Pinpoint the cell where the given text exists, returning its [x, y] midpoint coordinate. 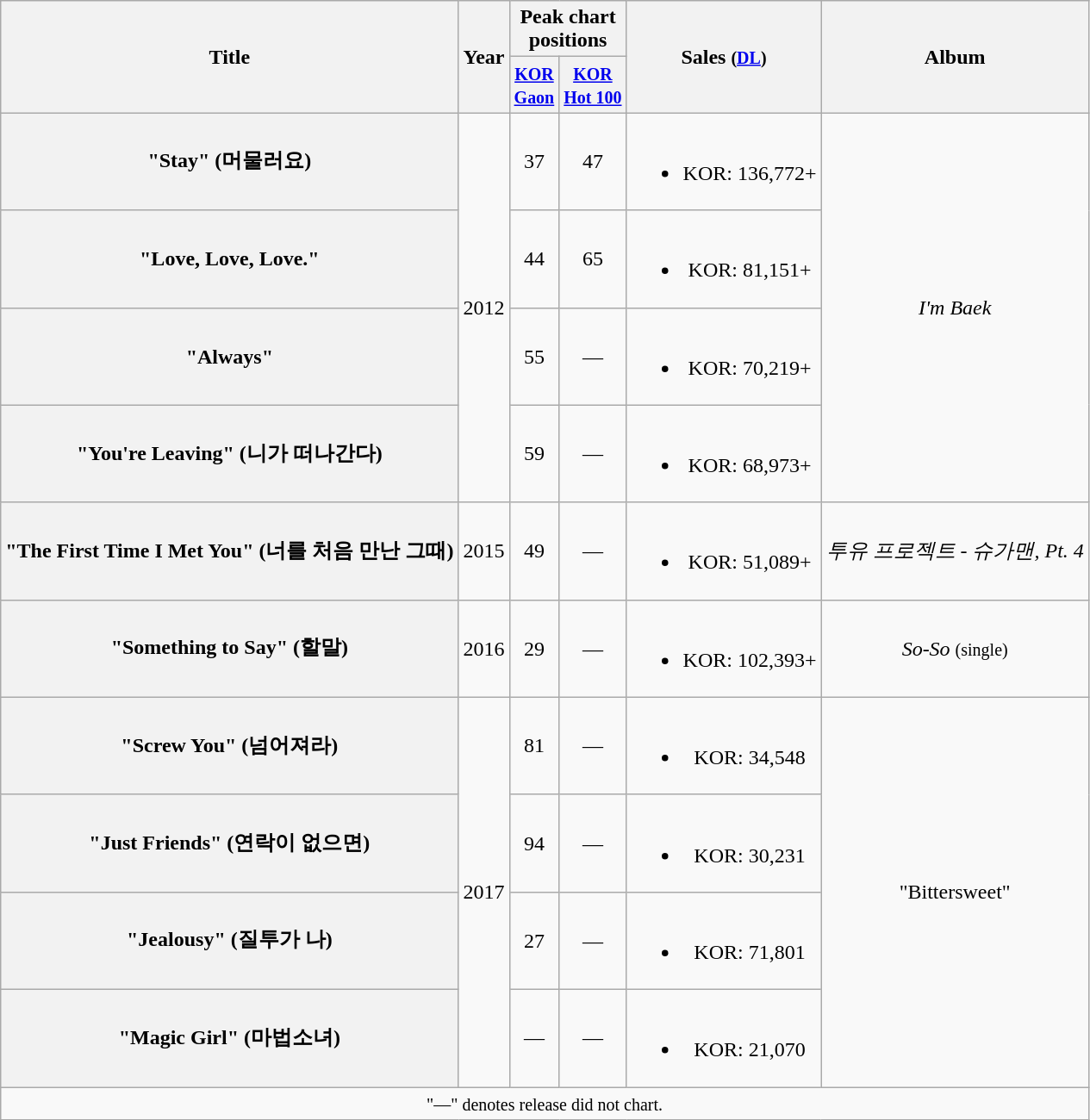
I'm Baek [955, 308]
Sales (DL) [724, 57]
KORHot 100 [593, 84]
2016 [484, 648]
So-So (single) [955, 648]
KOR: 102,393+ [724, 648]
"—" denotes release did not chart. [545, 1104]
Peak chart positions [568, 29]
37 [534, 162]
"Something to Say" (할말) [229, 648]
"Just Friends" (연락이 없으면) [229, 843]
2015 [484, 551]
KOR: 136,772+ [724, 162]
투유 프로젝트 - 슈가맨, Pt. 4 [955, 551]
47 [593, 162]
"Jealousy" (질투가 나) [229, 941]
2017 [484, 892]
Album [955, 57]
"Stay" (머물러요) [229, 162]
27 [534, 941]
KORGaon [534, 84]
59 [534, 453]
KOR: 51,089+ [724, 551]
94 [534, 843]
"Love, Love, Love." [229, 258]
KOR: 68,973+ [724, 453]
KOR: 70,219+ [724, 357]
Title [229, 57]
KOR: 71,801 [724, 941]
2012 [484, 308]
KOR: 21,070 [724, 1037]
55 [534, 357]
81 [534, 746]
"Magic Girl" (마법소녀) [229, 1037]
"The First Time I Met You" (너를 처음 만난 그때) [229, 551]
49 [534, 551]
44 [534, 258]
Year [484, 57]
KOR: 30,231 [724, 843]
"Screw You" (넘어져라) [229, 746]
"You're Leaving" (니가 떠나간다) [229, 453]
29 [534, 648]
KOR: 34,548 [724, 746]
65 [593, 258]
"Always" [229, 357]
KOR: 81,151+ [724, 258]
"Bittersweet" [955, 892]
